From the cell containing the given text, extract its center point as (X, Y) coordinate. 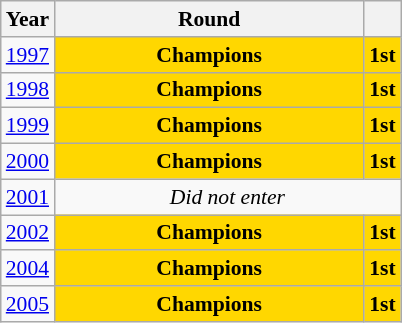
Did not enter (228, 197)
2005 (28, 304)
2002 (28, 233)
1997 (28, 55)
2004 (28, 269)
2001 (28, 197)
Year (28, 19)
2000 (28, 162)
1998 (28, 90)
1999 (28, 126)
Round (209, 19)
